Output the [X, Y] coordinate of the center of the cell containing the given text.  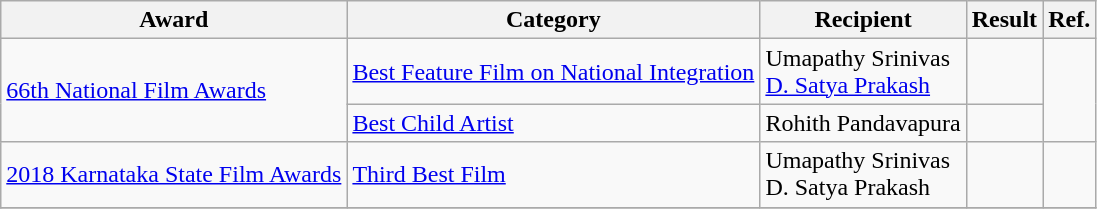
Best Feature Film on National Integration [554, 72]
Umapathy SrinivasD. Satya Prakash [863, 174]
66th National Film Awards [174, 90]
Category [554, 20]
Ref. [1070, 20]
Rohith Pandavapura [863, 123]
Umapathy Srinivas D. Satya Prakash [863, 72]
2018 Karnataka State Film Awards [174, 174]
Recipient [863, 20]
Best Child Artist [554, 123]
Award [174, 20]
Third Best Film [554, 174]
Result [1004, 20]
